From the cell containing the given text, extract its center point as (x, y) coordinate. 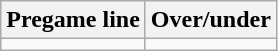
Over/under (210, 20)
Pregame line (74, 20)
